Provide the [X, Y] coordinate of the cell's center where the given text is located.  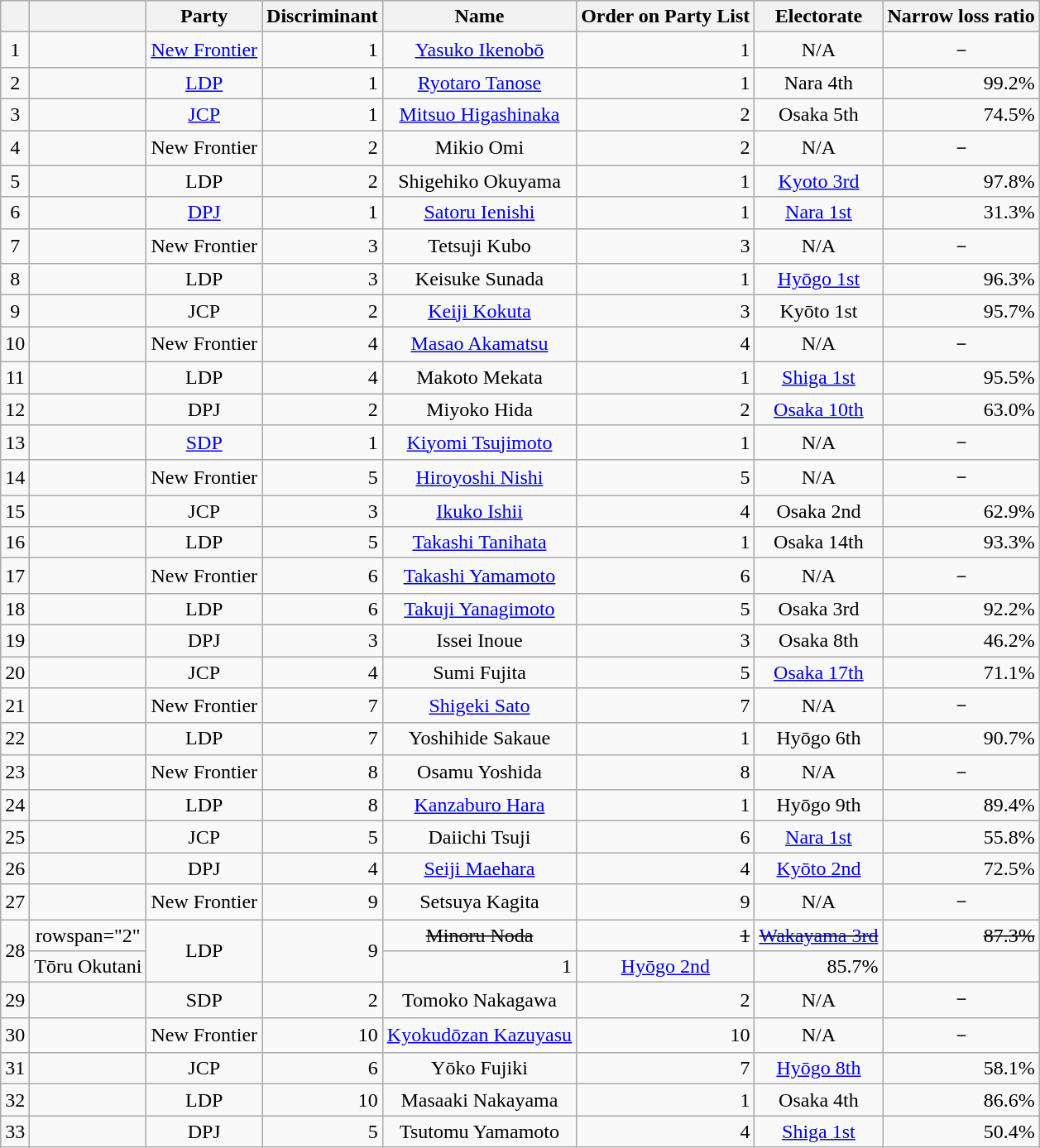
86.6% [961, 1100]
Hyōgo 6th [819, 739]
21 [15, 706]
Osaka 2nd [819, 511]
87.3% [961, 935]
Issei Inoue [479, 640]
Tsutomu Yamamoto [479, 1131]
Discriminant [323, 17]
20 [15, 672]
55.8% [961, 837]
11 [15, 377]
Tōru Okutani [88, 967]
50.4% [961, 1131]
Takuji Yanagimoto [479, 609]
62.9% [961, 511]
Hyōgo 9th [819, 806]
Keisuke Sunada [479, 280]
Shigehiko Okuyama [479, 181]
22 [15, 739]
28 [15, 951]
Hiroyoshi Nishi [479, 478]
Setsuya Kagita [479, 902]
Osamu Yoshida [479, 773]
58.1% [961, 1069]
46.2% [961, 640]
Daiichi Tsuji [479, 837]
85.7% [819, 967]
72.5% [961, 868]
Electorate [819, 17]
99.2% [961, 83]
Seiji Maehara [479, 868]
74.5% [961, 114]
32 [15, 1100]
17 [15, 576]
31 [15, 1069]
24 [15, 806]
Makoto Mekata [479, 377]
Masaaki Nakayama [479, 1100]
Name [479, 17]
Hyōgo 1st [819, 280]
33 [15, 1131]
Osaka 8th [819, 640]
Wakayama 3rd [819, 935]
Hyōgo 8th [819, 1069]
Takashi Tanihata [479, 543]
18 [15, 609]
Miyoko Hida [479, 409]
Ikuko Ishii [479, 511]
Kyōto 1st [819, 311]
12 [15, 409]
Shigeki Sato [479, 706]
95.5% [961, 377]
96.3% [961, 280]
63.0% [961, 409]
27 [15, 902]
25 [15, 837]
Kyōto 2nd [819, 868]
Osaka 14th [819, 543]
14 [15, 478]
Party [204, 17]
97.8% [961, 181]
15 [15, 511]
Yoshihide Sakaue [479, 739]
Osaka 4th [819, 1100]
16 [15, 543]
Mitsuo Higashinaka [479, 114]
23 [15, 773]
Ryotaro Tanose [479, 83]
Kanzaburo Hara [479, 806]
95.7% [961, 311]
71.1% [961, 672]
Takashi Yamamoto [479, 576]
Kyoto 3rd [819, 181]
Yasuko Ikenobō [479, 50]
Tomoko Nakagawa [479, 1001]
Yōko Fujiki [479, 1069]
Osaka 10th [819, 409]
Order on Party List [665, 17]
13 [15, 443]
Masao Akamatsu [479, 344]
Mikio Omi [479, 149]
Osaka 5th [819, 114]
Keiji Kokuta [479, 311]
Sumi Fujita [479, 672]
Kiyomi Tsujimoto [479, 443]
Hyōgo 2nd [665, 967]
Satoru Ienishi [479, 213]
26 [15, 868]
29 [15, 1001]
89.4% [961, 806]
19 [15, 640]
Narrow loss ratio [961, 17]
93.3% [961, 543]
31.3% [961, 213]
30 [15, 1036]
Kyokudōzan Kazuyasu [479, 1036]
Osaka 17th [819, 672]
Tetsuji Kubo [479, 246]
rowspan="2" [88, 935]
92.2% [961, 609]
90.7% [961, 739]
Nara 4th [819, 83]
Osaka 3rd [819, 609]
Minoru Noda [479, 935]
